Capture the cell that displays the provided text and extract its (X, Y) central coordinate. 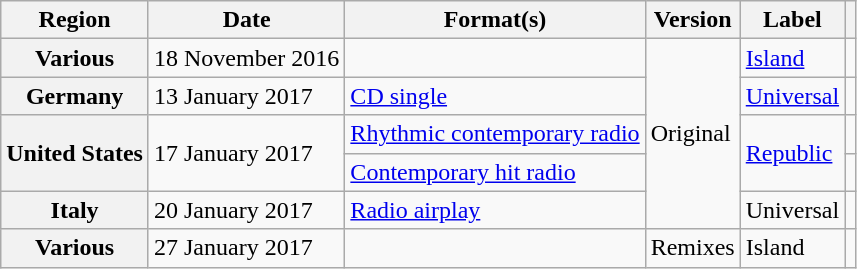
Contemporary hit radio (495, 172)
Format(s) (495, 20)
Radio airplay (495, 210)
Germany (75, 96)
Italy (75, 210)
CD single (495, 96)
Original (692, 134)
Version (692, 20)
27 January 2017 (246, 248)
Rhythmic contemporary radio (495, 134)
Label (792, 20)
18 November 2016 (246, 58)
Date (246, 20)
13 January 2017 (246, 96)
20 January 2017 (246, 210)
Republic (792, 153)
Remixes (692, 248)
17 January 2017 (246, 153)
Region (75, 20)
United States (75, 153)
